Determine the (X, Y) coordinate at the center of the cell enclosing the given text.  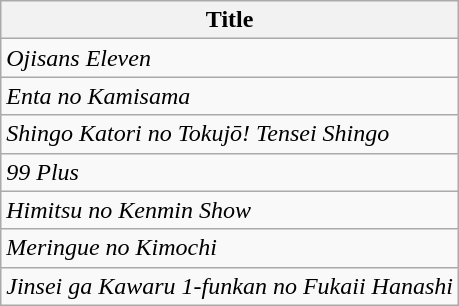
Title (230, 20)
Meringue no Kimochi (230, 248)
99 Plus (230, 172)
Shingo Katori no Tokujō! Tensei Shingo (230, 134)
Enta no Kamisama (230, 96)
Jinsei ga Kawaru 1-funkan no Fukaii Hanashi (230, 286)
Ojisans Eleven (230, 58)
Himitsu no Kenmin Show (230, 210)
